Return the (x, y) coordinate for the center point of the cell that contains the specified text.  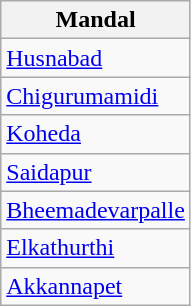
Bheemadevarpalle (96, 210)
Husnabad (96, 58)
Akkannapet (96, 286)
Chigurumamidi (96, 96)
Mandal (96, 20)
Saidapur (96, 172)
Koheda (96, 134)
Elkathurthi (96, 248)
